For the text-containing cell, return its midpoint in [x, y] coordinate format. 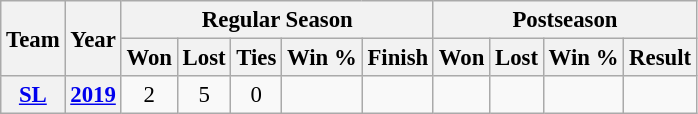
5 [204, 95]
Result [660, 58]
2 [149, 95]
0 [256, 95]
Finish [398, 58]
Ties [256, 58]
2019 [93, 95]
Regular Season [277, 20]
SL [33, 95]
Postseason [564, 20]
Year [93, 38]
Team [33, 38]
